Scan for the cell matching the given text and deliver its (x, y) coordinate at center. 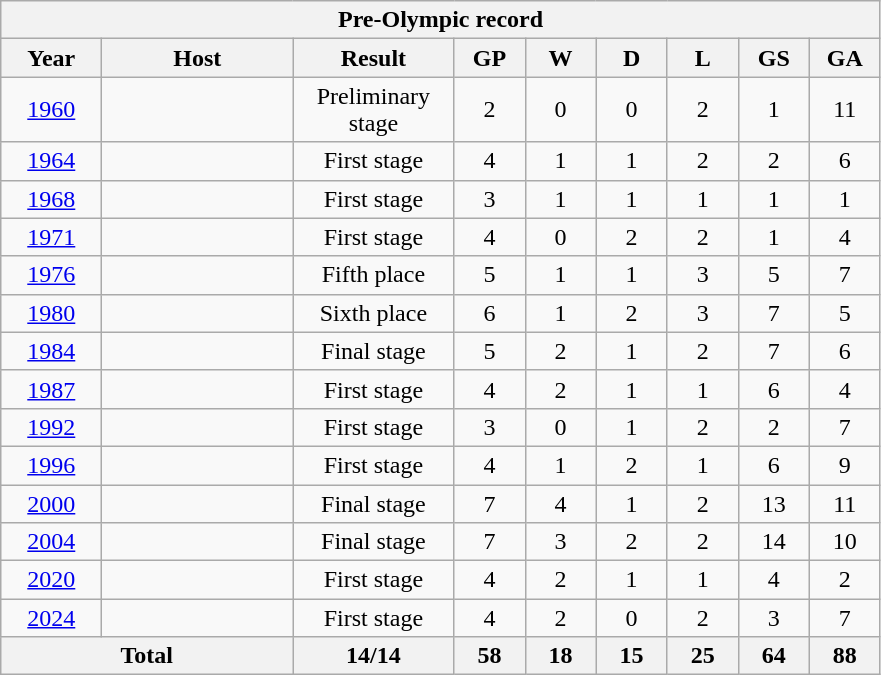
2024 (52, 618)
1980 (52, 313)
Result (374, 58)
Preliminary stage (374, 110)
18 (560, 656)
2000 (52, 503)
L (702, 58)
64 (774, 656)
GS (774, 58)
Host (198, 58)
W (560, 58)
1984 (52, 351)
1996 (52, 465)
9 (844, 465)
1964 (52, 161)
D (632, 58)
1971 (52, 237)
25 (702, 656)
1960 (52, 110)
GP (490, 58)
14/14 (374, 656)
13 (774, 503)
Total (147, 656)
1992 (52, 427)
Fifth place (374, 275)
10 (844, 542)
1968 (52, 199)
88 (844, 656)
Year (52, 58)
14 (774, 542)
58 (490, 656)
2004 (52, 542)
Pre-Olympic record (441, 20)
1976 (52, 275)
15 (632, 656)
1987 (52, 389)
Sixth place (374, 313)
GA (844, 58)
2020 (52, 580)
